Search for the cell housing the specified text and yield its (X, Y) center coordinate. 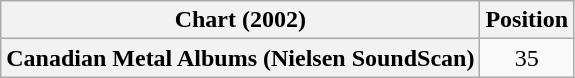
35 (527, 58)
Chart (2002) (240, 20)
Canadian Metal Albums (Nielsen SoundScan) (240, 58)
Position (527, 20)
